Detect which cell encompasses the target text, then output its [X, Y] center coordinate. 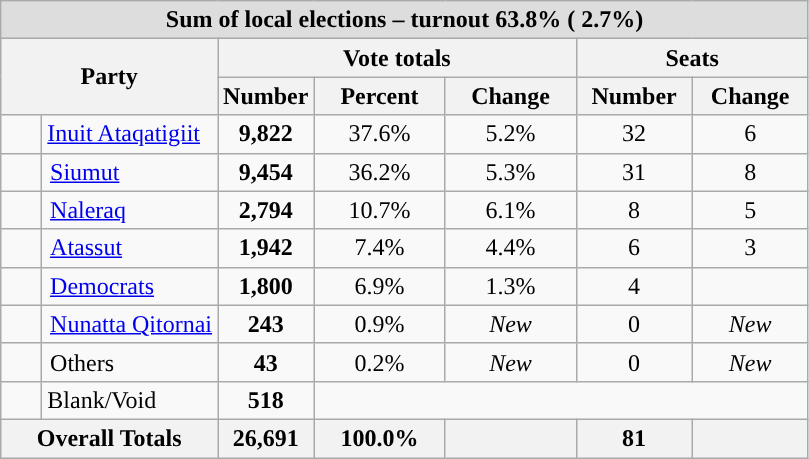
43 [266, 362]
Atassut [130, 248]
Vote totals [398, 58]
518 [266, 400]
32 [634, 134]
2,794 [266, 210]
Siumut [130, 172]
1,800 [266, 286]
5.3% [510, 172]
4.4% [510, 248]
9,822 [266, 134]
0.9% [380, 324]
4 [634, 286]
Democrats [130, 286]
5 [750, 210]
243 [266, 324]
Nunatta Qitornai [130, 324]
6.9% [380, 286]
Seats [692, 58]
Party [110, 77]
5.2% [510, 134]
1.3% [510, 286]
37.6% [380, 134]
Inuit Ataqatigiit [130, 134]
36.2% [380, 172]
Blank/Void [130, 400]
3 [750, 248]
9,454 [266, 172]
6.1% [510, 210]
10.7% [380, 210]
7.4% [380, 248]
31 [634, 172]
0.2% [380, 362]
Naleraq [130, 210]
26,691 [266, 438]
Others [130, 362]
100.0% [380, 438]
Overall Totals [110, 438]
1,942 [266, 248]
81 [634, 438]
Sum of local elections – turnout 63.8% ( 2.7%) [404, 20]
Percent [380, 96]
